Identify which cell holds the provided text, then report its (X, Y) central coordinate. 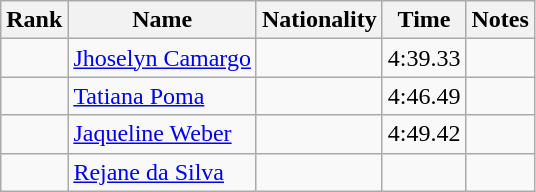
Name (162, 20)
Tatiana Poma (162, 96)
Jhoselyn Camargo (162, 58)
4:49.42 (424, 134)
Rejane da Silva (162, 172)
Rank (34, 20)
Notes (500, 20)
4:39.33 (424, 58)
Nationality (319, 20)
Jaqueline Weber (162, 134)
Time (424, 20)
4:46.49 (424, 96)
